Detect which cell encompasses the target text, then output its [x, y] center coordinate. 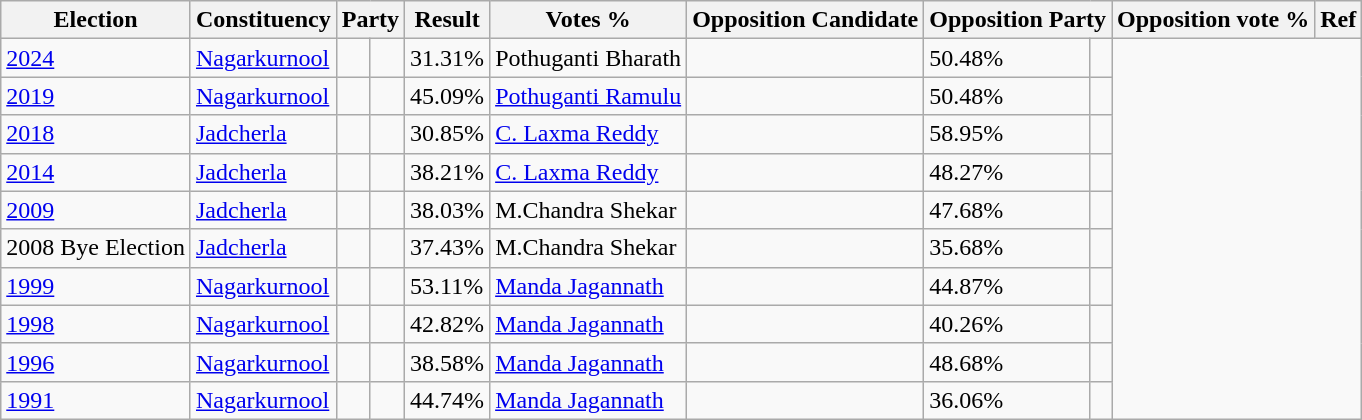
Opposition vote % [1214, 20]
2019 [96, 96]
Opposition Party [1018, 20]
2014 [96, 172]
30.85% [448, 134]
Result [448, 20]
44.87% [1007, 286]
1999 [96, 286]
45.09% [448, 96]
2008 Bye Election [96, 248]
48.27% [1007, 172]
Votes % [588, 20]
2018 [96, 134]
44.74% [448, 400]
53.11% [448, 286]
38.58% [448, 362]
36.06% [1007, 400]
48.68% [1007, 362]
1998 [96, 324]
1991 [96, 400]
1996 [96, 362]
31.31% [448, 58]
58.95% [1007, 134]
2024 [96, 58]
38.03% [448, 210]
42.82% [448, 324]
Party [370, 20]
47.68% [1007, 210]
Pothuganti Bharath [588, 58]
Opposition Candidate [806, 20]
Election [96, 20]
40.26% [1007, 324]
37.43% [448, 248]
Pothuganti Ramulu [588, 96]
Constituency [263, 20]
2009 [96, 210]
38.21% [448, 172]
35.68% [1007, 248]
Ref [1338, 20]
